Extract the [x, y] coordinate from the center of the cell holding the provided text.  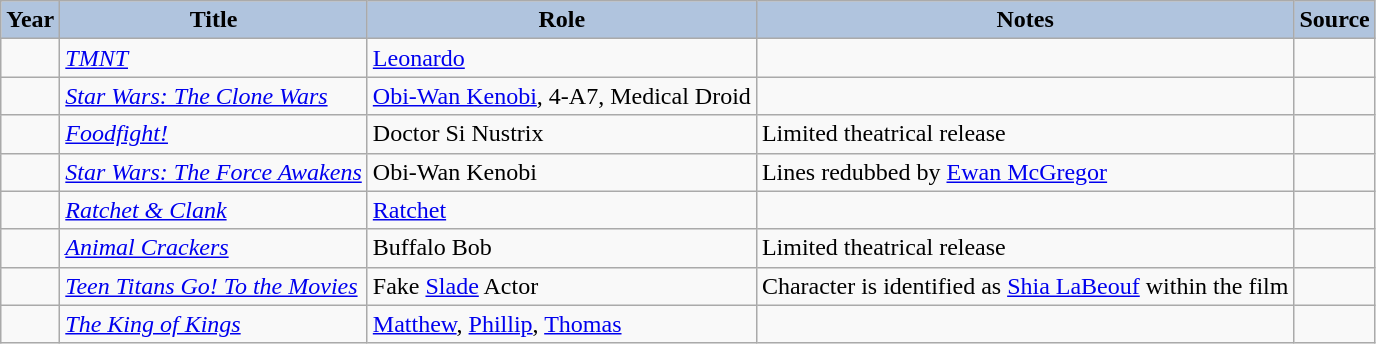
Leonardo [562, 58]
Star Wars: The Clone Wars [214, 96]
Star Wars: The Force Awakens [214, 172]
Animal Crackers [214, 248]
Notes [1025, 20]
Doctor Si Nustrix [562, 134]
Character is identified as Shia LaBeouf within the film [1025, 286]
The King of Kings [214, 324]
Role [562, 20]
Matthew, Phillip, Thomas [562, 324]
Ratchet [562, 210]
Year [30, 20]
Foodfight! [214, 134]
Title [214, 20]
Buffalo Bob [562, 248]
Lines redubbed by Ewan McGregor [1025, 172]
Ratchet & Clank [214, 210]
Teen Titans Go! To the Movies [214, 286]
Obi-Wan Kenobi [562, 172]
Fake Slade Actor [562, 286]
Obi-Wan Kenobi, 4-A7, Medical Droid [562, 96]
Source [1334, 20]
TMNT [214, 58]
